Provide the [X, Y] coordinate of the cell's center where the given text is located.  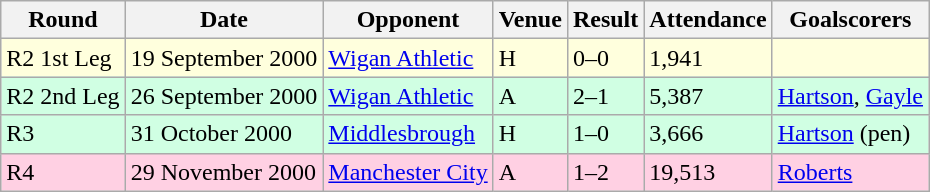
Attendance [708, 20]
Round [63, 20]
Middlesbrough [408, 134]
1,941 [708, 58]
R2 1st Leg [63, 58]
1–2 [605, 172]
19 September 2000 [224, 58]
Hartson (pen) [850, 134]
0–0 [605, 58]
R4 [63, 172]
26 September 2000 [224, 96]
Date [224, 20]
2–1 [605, 96]
Venue [530, 20]
Opponent [408, 20]
3,666 [708, 134]
Goalscorers [850, 20]
19,513 [708, 172]
R2 2nd Leg [63, 96]
R3 [63, 134]
1–0 [605, 134]
Result [605, 20]
Roberts [850, 172]
31 October 2000 [224, 134]
Manchester City [408, 172]
Hartson, Gayle [850, 96]
5,387 [708, 96]
29 November 2000 [224, 172]
